Identify which cell holds the provided text, then report its [X, Y] central coordinate. 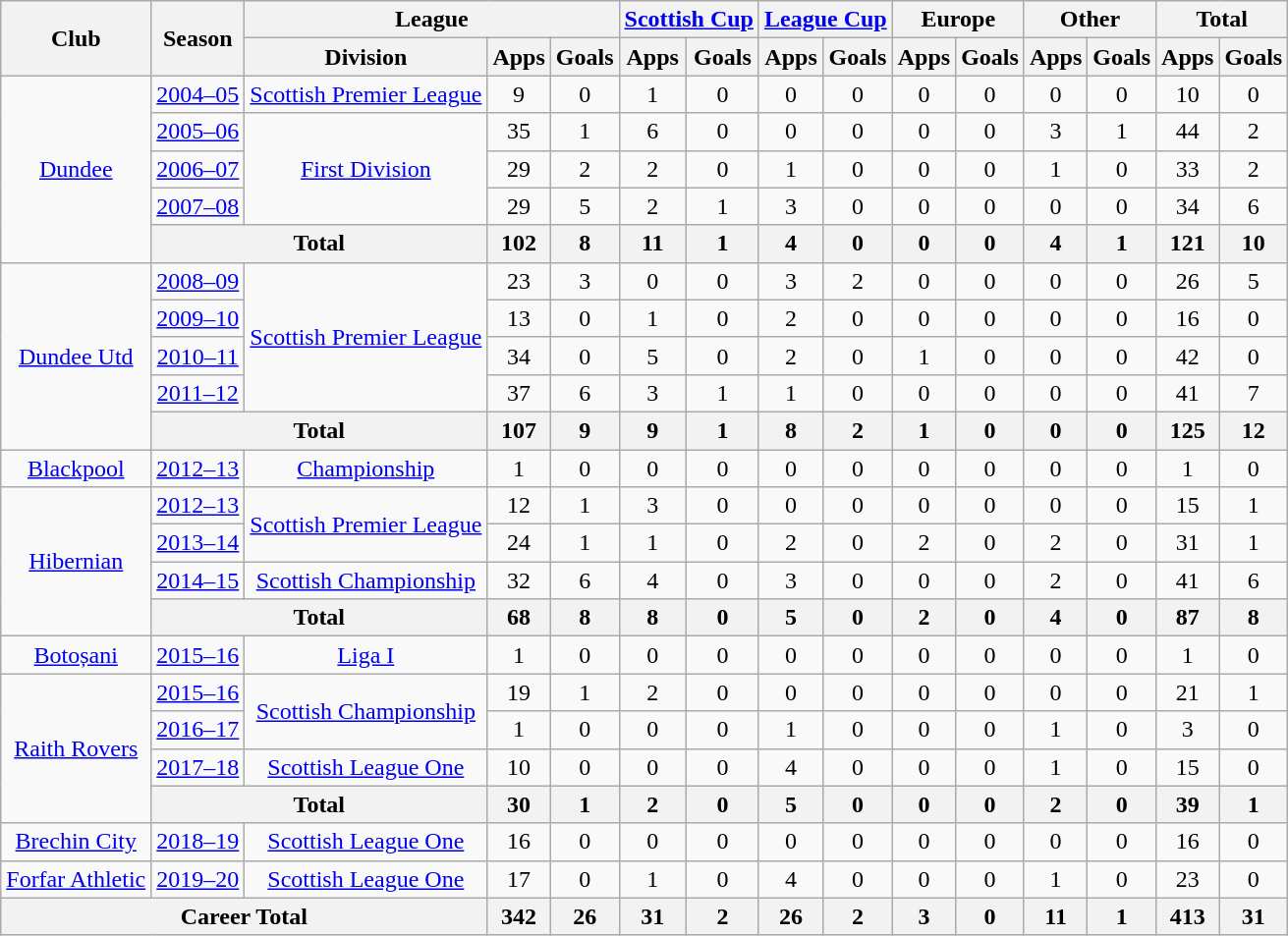
Europe [958, 20]
Liga I [365, 655]
32 [519, 580]
21 [1188, 692]
Brechin City [77, 842]
33 [1188, 169]
17 [519, 879]
Championship [365, 468]
342 [519, 916]
87 [1188, 618]
2008–09 [198, 281]
35 [519, 132]
League [432, 20]
First Division [365, 169]
Scottish Cup [689, 20]
24 [519, 543]
Season [198, 38]
2009–10 [198, 318]
Career Total [244, 916]
68 [519, 618]
107 [519, 430]
2016–17 [198, 730]
2013–14 [198, 543]
2018–19 [198, 842]
2011–12 [198, 393]
2010–11 [198, 356]
37 [519, 393]
Blackpool [77, 468]
42 [1188, 356]
Other [1090, 20]
League Cup [825, 20]
2007–08 [198, 206]
2006–07 [198, 169]
2005–06 [198, 132]
102 [519, 244]
121 [1188, 244]
125 [1188, 430]
Dundee [77, 169]
Forfar Athletic [77, 879]
2019–20 [198, 879]
30 [519, 804]
413 [1188, 916]
Dundee Utd [77, 356]
Hibernian [77, 562]
13 [519, 318]
44 [1188, 132]
Club [77, 38]
7 [1254, 393]
Botoșani [77, 655]
2014–15 [198, 580]
Division [365, 57]
39 [1188, 804]
2017–18 [198, 767]
2004–05 [198, 94]
19 [519, 692]
Raith Rovers [77, 748]
